Locate the cell with the specified text and output its (x, y) center coordinate. 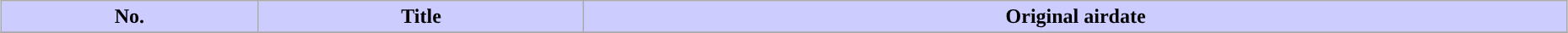
Title (421, 17)
No. (130, 17)
Original airdate (1075, 17)
